Pinpoint the cell where the given text exists, returning its (x, y) midpoint coordinate. 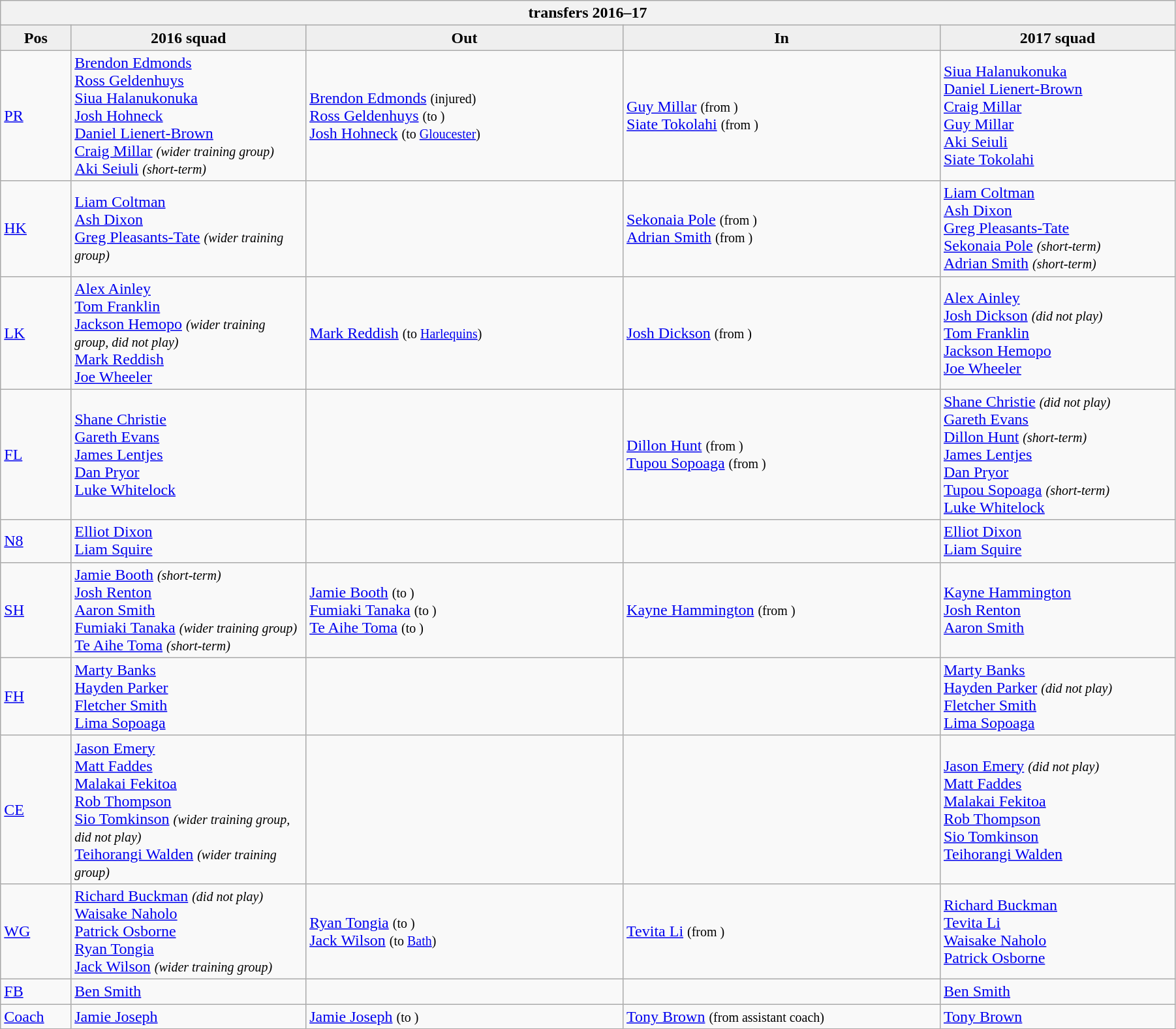
Brendon Edmonds (injured) Ross Geldenhuys (to ) Josh Hohneck (to Gloucester) (465, 116)
Kayne Hammington Josh Renton Aaron Smith (1057, 610)
Jason Emery Matt Faddes Malakai Fekitoa Rob Thompson Sio Tomkinson (wider training group, did not play) Teihorangi Walden (wider training group) (189, 810)
FH (36, 696)
Dillon Hunt (from ) Tupou Sopoaga (from ) (782, 454)
HK (36, 229)
SH (36, 610)
Marty Banks Hayden Parker Fletcher Smith Lima Sopoaga (189, 696)
Mark Reddish (to Harlequins) (465, 333)
In (782, 38)
PR (36, 116)
Jason Emery (did not play) Matt Faddes Malakai Fekitoa Rob Thompson Sio Tomkinson Teihorangi Walden (1057, 810)
transfers 2016–17 (588, 13)
Pos (36, 38)
Sekonaia Pole (from ) Adrian Smith (from ) (782, 229)
Richard Buckman (did not play) Waisake Naholo Patrick Osborne Ryan Tongia Jack Wilson (wider training group) (189, 931)
Kayne Hammington (from ) (782, 610)
Alex Ainley Josh Dickson (did not play) Tom Franklin Jackson Hemopo Joe Wheeler (1057, 333)
Alex Ainley Tom Franklin Jackson Hemopo (wider training group, did not play) Mark Reddish Joe Wheeler (189, 333)
Jamie Joseph (189, 1017)
LK (36, 333)
N8 (36, 541)
Ryan Tongia (to ) Jack Wilson (to Bath) (465, 931)
Richard Buckman Tevita Li Waisake Naholo Patrick Osborne (1057, 931)
FB (36, 991)
Shane Christie Gareth Evans James Lentjes Dan Pryor Luke Whitelock (189, 454)
Tevita Li (from ) (782, 931)
Marty Banks Hayden Parker (did not play) Fletcher Smith Lima Sopoaga (1057, 696)
Jamie Booth (to ) Fumiaki Tanaka (to ) Te Aihe Toma (to ) (465, 610)
Shane Christie (did not play) Gareth Evans Dillon Hunt (short-term) James Lentjes Dan Pryor Tupou Sopoaga (short-term) Luke Whitelock (1057, 454)
Guy Millar (from ) Siate Tokolahi (from ) (782, 116)
WG (36, 931)
CE (36, 810)
Jamie Booth (short-term) Josh Renton Aaron Smith Fumiaki Tanaka (wider training group) Te Aihe Toma (short-term) (189, 610)
FL (36, 454)
2017 squad (1057, 38)
Tony Brown (1057, 1017)
Liam Coltman Ash Dixon Greg Pleasants-Tate (wider training group) (189, 229)
Josh Dickson (from ) (782, 333)
Out (465, 38)
Siua Halanukonuka Daniel Lienert-Brown Craig Millar Guy Millar Aki Seiuli Siate Tokolahi (1057, 116)
Brendon Edmonds Ross Geldenhuys Siua Halanukonuka Josh Hohneck Daniel Lienert-Brown Craig Millar (wider training group) Aki Seiuli (short-term) (189, 116)
Tony Brown (from assistant coach) (782, 1017)
2016 squad (189, 38)
Liam Coltman Ash Dixon Greg Pleasants-Tate Sekonaia Pole (short-term) Adrian Smith (short-term) (1057, 229)
Jamie Joseph (to ) (465, 1017)
Coach (36, 1017)
